Return [x, y] of the center of cell containing provided text 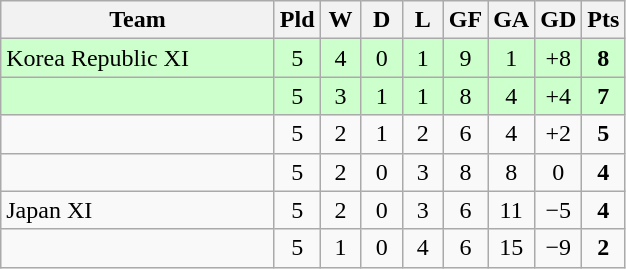
D [382, 20]
+8 [558, 58]
−9 [558, 248]
7 [604, 96]
Pld [297, 20]
GF [465, 20]
W [340, 20]
Korea Republic XI [138, 58]
Japan XI [138, 210]
15 [512, 248]
+2 [558, 134]
−5 [558, 210]
9 [465, 58]
L [422, 20]
GD [558, 20]
11 [512, 210]
Pts [604, 20]
+4 [558, 96]
GA [512, 20]
Team [138, 20]
